Determine the (x, y) coordinate at the center of the cell enclosing the given text.  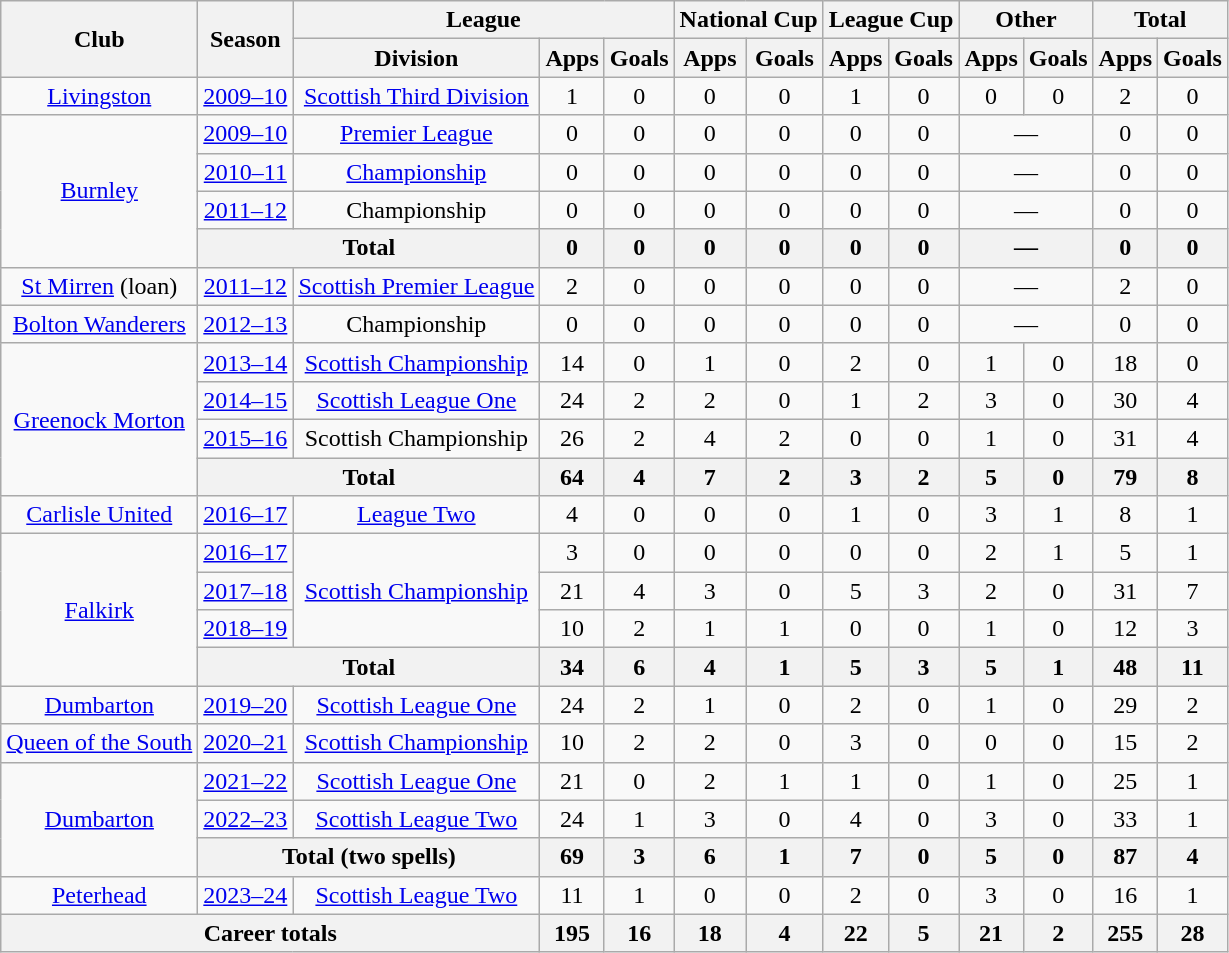
2022–23 (246, 819)
2010–11 (246, 172)
2020–21 (246, 743)
Falkirk (100, 610)
2021–22 (246, 781)
2012–13 (246, 324)
Scottish Third Division (416, 96)
Scottish Premier League (416, 286)
Career totals (270, 933)
79 (1125, 477)
Premier League (416, 134)
195 (572, 933)
2013–14 (246, 362)
Division (416, 58)
2023–24 (246, 895)
30 (1125, 400)
28 (1193, 933)
Livingston (100, 96)
87 (1125, 857)
33 (1125, 819)
15 (1125, 743)
League (484, 20)
Queen of the South (100, 743)
25 (1125, 781)
National Cup (748, 20)
Greenock Morton (100, 419)
League Two (416, 515)
255 (1125, 933)
Club (100, 39)
22 (856, 933)
Bolton Wanderers (100, 324)
Total (two spells) (369, 857)
Carlisle United (100, 515)
2015–16 (246, 438)
29 (1125, 705)
2019–20 (246, 705)
14 (572, 362)
69 (572, 857)
Season (246, 39)
Other (1026, 20)
2017–18 (246, 591)
12 (1125, 629)
2014–15 (246, 400)
48 (1125, 667)
26 (572, 438)
Peterhead (100, 895)
34 (572, 667)
St Mirren (loan) (100, 286)
2018–19 (246, 629)
64 (572, 477)
Burnley (100, 191)
League Cup (891, 20)
